Capture the cell that displays the provided text and extract its [X, Y] central coordinate. 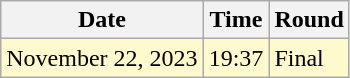
Final [309, 58]
November 22, 2023 [102, 58]
19:37 [236, 58]
Date [102, 20]
Round [309, 20]
Time [236, 20]
